Search for the cell housing the specified text and yield its [X, Y] center coordinate. 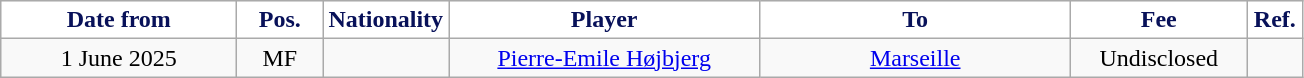
Player [604, 20]
Undisclosed [1159, 58]
Date from [119, 20]
Pos. [280, 20]
1 June 2025 [119, 58]
MF [280, 58]
To [916, 20]
Marseille [916, 58]
Pierre-Emile Højbjerg [604, 58]
Nationality [386, 20]
Ref. [1275, 20]
Fee [1159, 20]
